Identify which cell holds the provided text, then report its (X, Y) central coordinate. 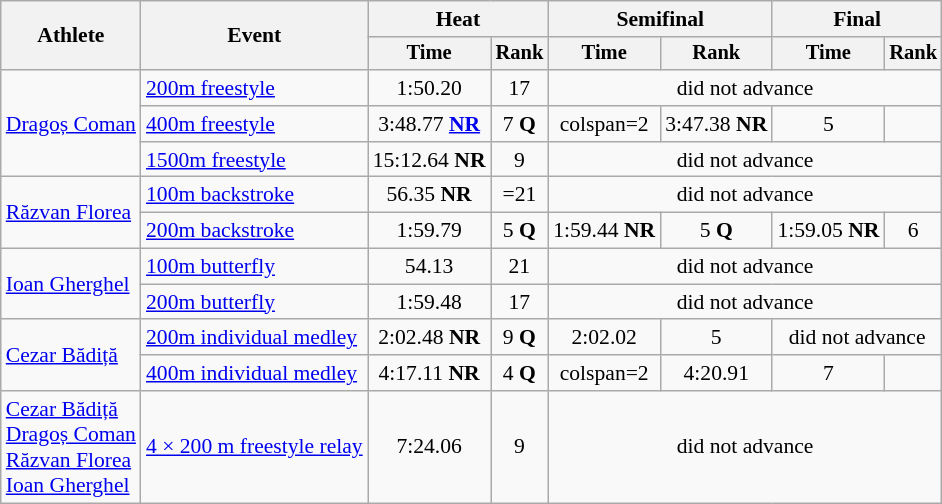
1:59.79 (430, 231)
4:20.91 (716, 373)
Dragoș Coman (71, 124)
100m backstroke (254, 195)
21 (520, 267)
400m individual medley (254, 373)
4 × 200 m freestyle relay (254, 447)
4 Q (520, 373)
200m individual medley (254, 338)
7 Q (520, 124)
7 (828, 373)
1:59.44 NR (604, 231)
1:50.20 (430, 88)
Athlete (71, 36)
3:48.77 NR (430, 124)
54.13 (430, 267)
4:17.11 NR (430, 373)
2:02.48 NR (430, 338)
Ioan Gherghel (71, 284)
100m butterfly (254, 267)
200m freestyle (254, 88)
400m freestyle (254, 124)
Cezar Bădiță (71, 356)
1500m freestyle (254, 160)
Event (254, 36)
2:02.02 (604, 338)
1:59.05 NR (828, 231)
Răzvan Florea (71, 212)
1:59.48 (430, 302)
200m butterfly (254, 302)
6 (913, 231)
56.35 NR (430, 195)
Cezar Bădiță Dragoș Coman Răzvan Florea Ioan Gherghel (71, 447)
3:47.38 NR (716, 124)
Heat (458, 19)
Semifinal (660, 19)
Final (857, 19)
9 Q (520, 338)
=21 (520, 195)
7:24.06 (430, 447)
15:12.64 NR (430, 160)
200m backstroke (254, 231)
